Identify which cell holds the provided text, then report its (x, y) central coordinate. 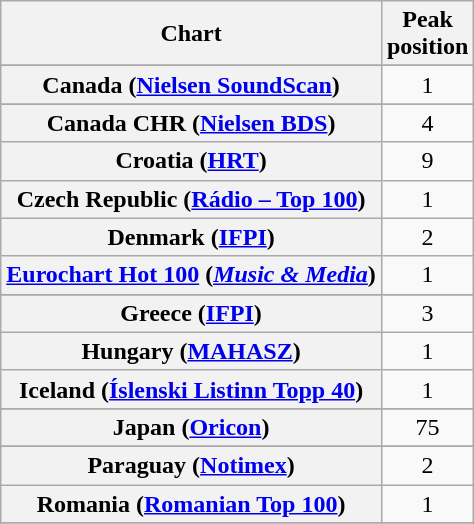
9 (427, 161)
Eurochart Hot 100 (Music & Media) (192, 275)
Canada CHR (Nielsen BDS) (192, 123)
Romania (Romanian Top 100) (192, 503)
Denmark (IFPI) (192, 237)
Czech Republic (Rádio – Top 100) (192, 199)
Japan (Oricon) (192, 427)
Hungary (MAHASZ) (192, 351)
Canada (Nielsen SoundScan) (192, 85)
Croatia (HRT) (192, 161)
75 (427, 427)
3 (427, 313)
Iceland (Íslenski Listinn Topp 40) (192, 389)
Paraguay (Notimex) (192, 465)
Peakposition (427, 34)
Greece (IFPI) (192, 313)
4 (427, 123)
Chart (192, 34)
